Scan for the cell matching the given text and deliver its (x, y) coordinate at center. 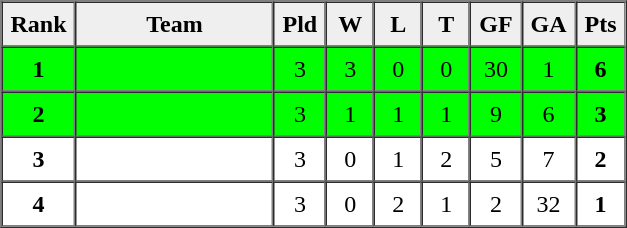
5 (496, 158)
30 (496, 68)
T (446, 24)
GA (549, 24)
Pts (601, 24)
7 (549, 158)
Rank (39, 24)
Pld (300, 24)
9 (496, 114)
Team (175, 24)
L (398, 24)
W (350, 24)
4 (39, 204)
32 (549, 204)
GF (496, 24)
